For the text-containing cell, return its midpoint in (x, y) coordinate format. 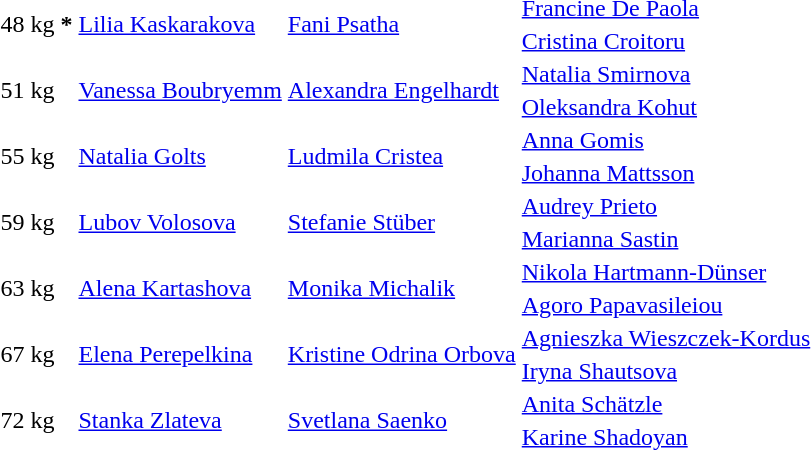
Marianna Sastin (666, 239)
Elena Perepelkina (180, 354)
Alena Kartashova (180, 288)
Johanna Mattsson (666, 173)
Anna Gomis (666, 140)
Vanessa Boubryemm (180, 90)
Alexandra Engelhardt (402, 90)
Natalia Golts (180, 156)
Iryna Shautsova (666, 371)
Stefanie Stüber (402, 222)
Anita Schätzle (666, 404)
Natalia Smirnova (666, 74)
Monika Michalik (402, 288)
Nikola Hartmann-Dünser (666, 272)
Oleksandra Kohut (666, 107)
Lubov Volosova (180, 222)
Agnieszka Wieszczek-Kordus (666, 338)
Audrey Prieto (666, 206)
Kristine Odrina Orbova (402, 354)
Cristina Croitoru (666, 41)
Ludmila Cristea (402, 156)
Agoro Papavasileiou (666, 305)
